Scan for the cell matching the given text and deliver its [x, y] coordinate at center. 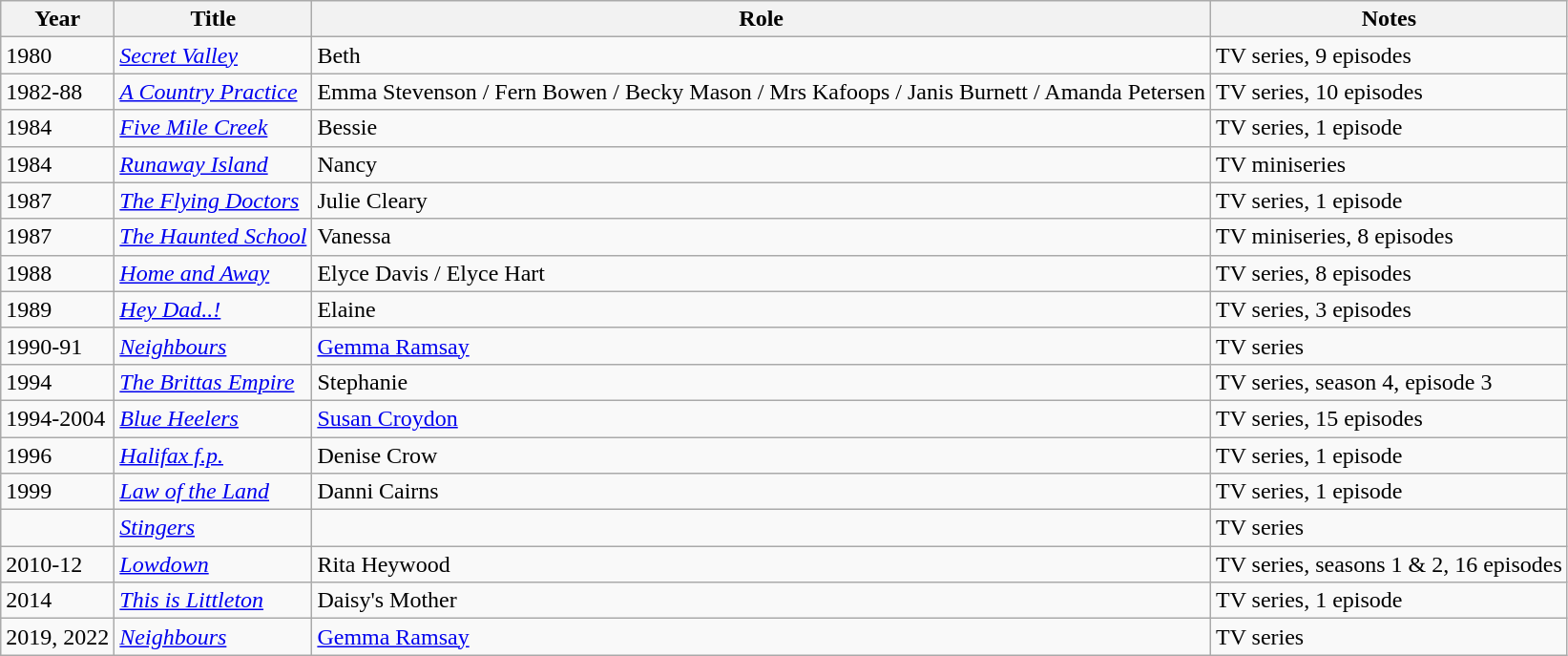
Julie Cleary [762, 201]
Five Mile Creek [214, 128]
Year [57, 19]
The Flying Doctors [214, 201]
1989 [57, 309]
Denise Crow [762, 455]
TV series, 15 episodes [1389, 418]
1982-88 [57, 92]
TV series, 10 episodes [1389, 92]
Elaine [762, 309]
Law of the Land [214, 492]
2010-12 [57, 564]
1994-2004 [57, 418]
Role [762, 19]
Runaway Island [214, 164]
Bessie [762, 128]
Susan Croydon [762, 418]
2014 [57, 601]
Title [214, 19]
Stingers [214, 528]
Nancy [762, 164]
Danni Cairns [762, 492]
TV series, 3 episodes [1389, 309]
Hey Dad..! [214, 309]
TV series, seasons 1 & 2, 16 episodes [1389, 564]
1990-91 [57, 346]
Rita Heywood [762, 564]
1999 [57, 492]
Halifax f.p. [214, 455]
TV series, season 4, episode 3 [1389, 382]
The Haunted School [214, 237]
This is Littleton [214, 601]
Stephanie [762, 382]
Elyce Davis / Elyce Hart [762, 273]
A Country Practice [214, 92]
1994 [57, 382]
TV series, 9 episodes [1389, 55]
Lowdown [214, 564]
Secret Valley [214, 55]
Notes [1389, 19]
1996 [57, 455]
Vanessa [762, 237]
2019, 2022 [57, 637]
TV miniseries, 8 episodes [1389, 237]
Home and Away [214, 273]
Blue Heelers [214, 418]
1988 [57, 273]
Beth [762, 55]
The Brittas Empire [214, 382]
Emma Stevenson / Fern Bowen / Becky Mason / Mrs Kafoops / Janis Burnett / Amanda Petersen [762, 92]
TV series, 8 episodes [1389, 273]
Daisy's Mother [762, 601]
1980 [57, 55]
TV miniseries [1389, 164]
